Output the (X, Y) coordinate of the center of the cell containing the given text.  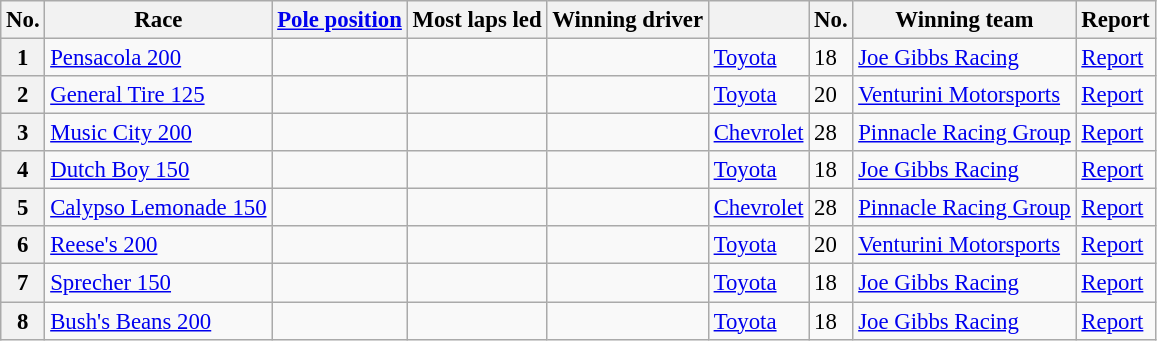
1 (23, 58)
Pensacola 200 (158, 58)
8 (23, 321)
4 (23, 170)
Calypso Lemonade 150 (158, 208)
5 (23, 208)
Dutch Boy 150 (158, 170)
6 (23, 245)
3 (23, 133)
2 (23, 95)
Most laps led (477, 20)
Race (158, 20)
Winning team (964, 20)
Reese's 200 (158, 245)
Bush's Beans 200 (158, 321)
Pole position (340, 20)
7 (23, 283)
General Tire 125 (158, 95)
Sprecher 150 (158, 283)
Music City 200 (158, 133)
Winning driver (628, 20)
